Detect which cell encompasses the target text, then output its (X, Y) center coordinate. 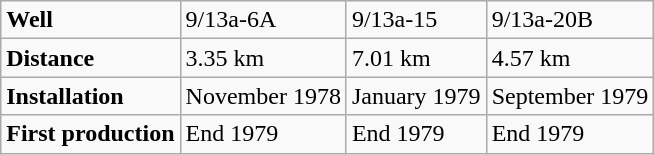
January 1979 (416, 96)
9/13a-15 (416, 20)
First production (90, 134)
9/13a-6A (263, 20)
4.57 km (570, 58)
Installation (90, 96)
9/13a-20B (570, 20)
3.35 km (263, 58)
Distance (90, 58)
7.01 km (416, 58)
November 1978 (263, 96)
Well (90, 20)
September 1979 (570, 96)
